Determine the [x, y] coordinate at the center of the cell enclosing the given text.  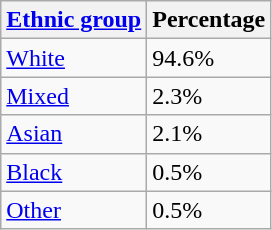
Ethnic group [74, 20]
Black [74, 172]
Other [74, 210]
White [74, 58]
2.1% [209, 134]
Mixed [74, 96]
Asian [74, 134]
Percentage [209, 20]
2.3% [209, 96]
94.6% [209, 58]
